Return the (x, y) coordinate for the center point of the cell that contains the specified text.  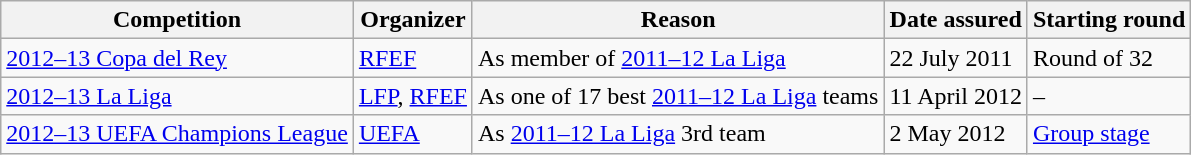
Group stage (1108, 134)
2012–13 UEFA Champions League (178, 134)
As one of 17 best 2011–12 La Liga teams (678, 96)
Organizer (412, 20)
LFP, RFEF (412, 96)
– (1108, 96)
22 July 2011 (956, 58)
RFEF (412, 58)
As 2011–12 La Liga 3rd team (678, 134)
Date assured (956, 20)
Reason (678, 20)
Starting round (1108, 20)
11 April 2012 (956, 96)
2012–13 La Liga (178, 96)
2 May 2012 (956, 134)
2012–13 Copa del Rey (178, 58)
As member of 2011–12 La Liga (678, 58)
UEFA (412, 134)
Competition (178, 20)
Round of 32 (1108, 58)
